Return the [x, y] coordinate for the center point of the cell that contains the specified text.  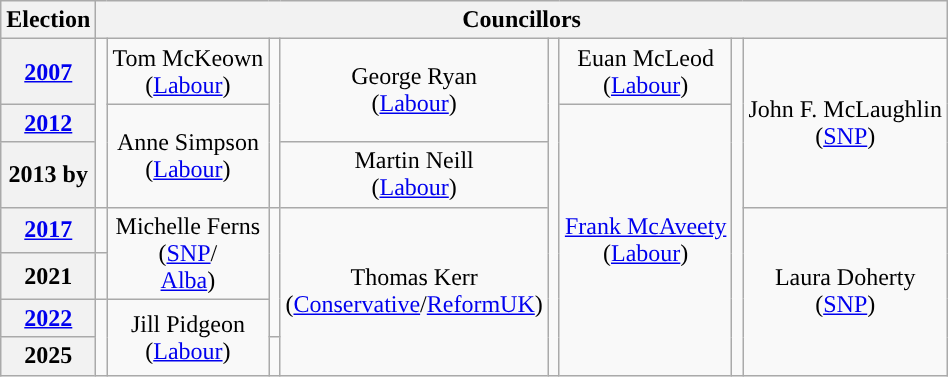
2022 [48, 318]
2017 [48, 230]
2025 [48, 356]
Jill Pidgeon(Labour) [188, 337]
2007 [48, 72]
Election [48, 20]
Michelle Ferns(SNP/Alba) [188, 253]
2012 [48, 123]
2021 [48, 276]
Laura Doherty(SNP) [845, 291]
2013 by [48, 174]
Euan McLeod(Labour) [646, 72]
Martin Neill(Labour) [414, 174]
Anne Simpson(Labour) [188, 156]
Thomas Kerr(Conservative/ReformUK) [414, 291]
Councillors [522, 20]
Tom McKeown(Labour) [188, 72]
George Ryan(Labour) [414, 90]
John F. McLaughlin(SNP) [845, 123]
Frank McAveety(Labour) [646, 240]
